Identify which cell holds the provided text, then report its (x, y) central coordinate. 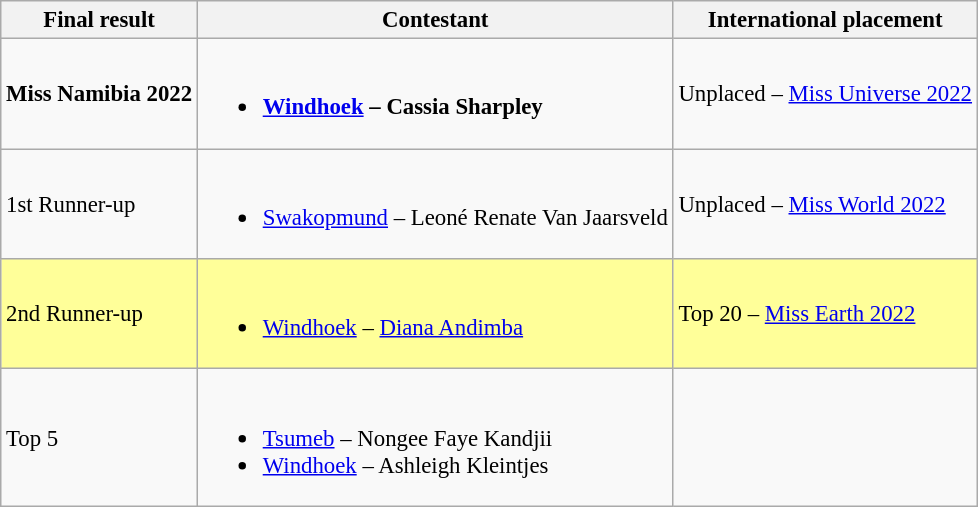
Unplaced – Miss World 2022 (825, 204)
Miss Namibia 2022 (100, 94)
Top 20 – Miss Earth 2022 (825, 314)
International placement (825, 20)
Final result (100, 20)
Contestant (435, 20)
Unplaced – Miss Universe 2022 (825, 94)
1st Runner-up (100, 204)
Swakopmund – Leoné Renate Van Jaarsveld (435, 204)
Windhoek – Cassia Sharpley (435, 94)
2nd Runner-up (100, 314)
Top 5 (100, 438)
Tsumeb – Nongee Faye KandjiiWindhoek – Ashleigh Kleintjes (435, 438)
Windhoek – Diana Andimba (435, 314)
